Capture the cell that displays the provided text and extract its (X, Y) central coordinate. 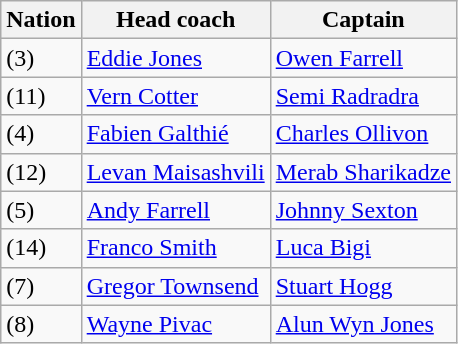
Nation (41, 20)
Captain (363, 20)
(12) (41, 172)
Levan Maisashvili (176, 172)
Merab Sharikadze (363, 172)
Stuart Hogg (363, 286)
Franco Smith (176, 248)
Owen Farrell (363, 58)
Andy Farrell (176, 210)
(8) (41, 324)
Luca Bigi (363, 248)
(4) (41, 134)
Gregor Townsend (176, 286)
Charles Ollivon (363, 134)
(7) (41, 286)
Johnny Sexton (363, 210)
Wayne Pivac (176, 324)
(3) (41, 58)
(14) (41, 248)
Vern Cotter (176, 96)
(5) (41, 210)
Alun Wyn Jones (363, 324)
Fabien Galthié (176, 134)
(11) (41, 96)
Head coach (176, 20)
Eddie Jones (176, 58)
Semi Radradra (363, 96)
